Determine the (X, Y) coordinate at the center of the cell enclosing the given text.  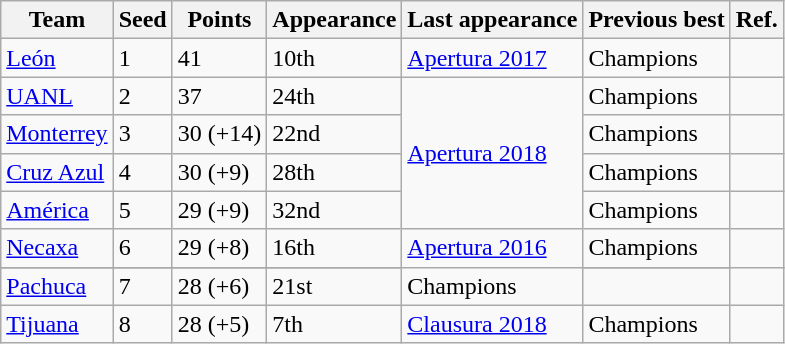
Apertura 2016 (492, 248)
1 (142, 58)
3 (142, 134)
29 (+9) (220, 210)
Tijuana (57, 324)
UANL (57, 96)
Necaxa (57, 248)
7th (334, 324)
León (57, 58)
8 (142, 324)
28th (334, 172)
6 (142, 248)
16th (334, 248)
América (57, 210)
37 (220, 96)
32nd (334, 210)
Pachuca (57, 286)
Last appearance (492, 20)
Seed (142, 20)
Team (57, 20)
30 (+9) (220, 172)
Points (220, 20)
Appearance (334, 20)
Clausura 2018 (492, 324)
24th (334, 96)
28 (+6) (220, 286)
28 (+5) (220, 324)
5 (142, 210)
21st (334, 286)
10th (334, 58)
Previous best (656, 20)
30 (+14) (220, 134)
7 (142, 286)
Cruz Azul (57, 172)
Monterrey (57, 134)
4 (142, 172)
2 (142, 96)
22nd (334, 134)
29 (+8) (220, 248)
Apertura 2018 (492, 153)
41 (220, 58)
Apertura 2017 (492, 58)
Ref. (756, 20)
